Identify which cell holds the provided text, then report its (X, Y) central coordinate. 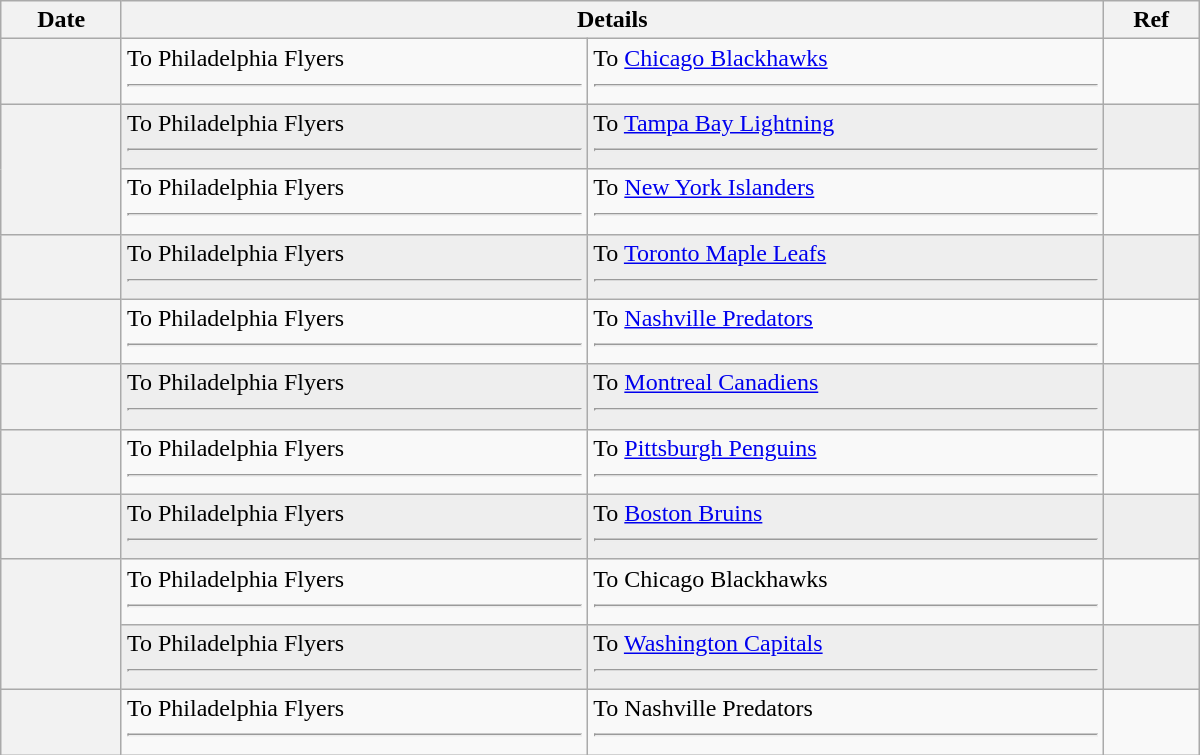
Date (62, 20)
To Washington Capitals (846, 656)
To Boston Bruins (846, 526)
To Montreal Canadiens (846, 396)
Details (612, 20)
To New York Islanders (846, 202)
To Toronto Maple Leafs (846, 266)
To Tampa Bay Lightning (846, 136)
Ref (1151, 20)
To Pittsburgh Penguins (846, 462)
